Output the [x, y] coordinate of the center of the cell containing the given text.  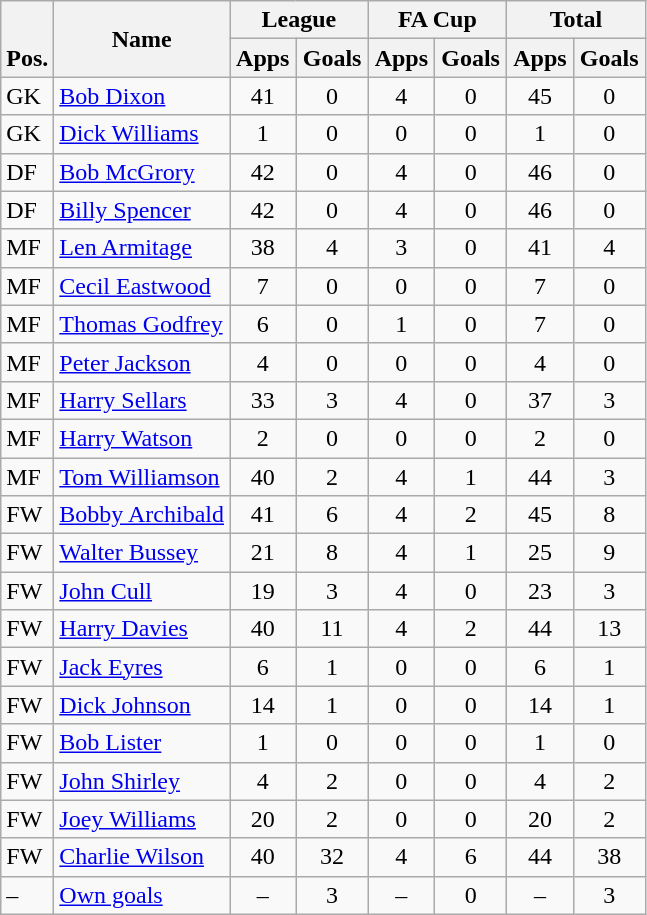
Harry Watson [142, 438]
John Shirley [142, 781]
33 [264, 400]
League [300, 20]
Own goals [142, 895]
Bobby Archibald [142, 515]
Bob Dixon [142, 96]
37 [540, 400]
Name [142, 39]
Charlie Wilson [142, 857]
11 [332, 629]
19 [264, 591]
Bob McGrory [142, 172]
Cecil Eastwood [142, 286]
Len Armitage [142, 248]
9 [609, 553]
Joey Williams [142, 819]
25 [540, 553]
John Cull [142, 591]
Dick Johnson [142, 705]
Total [576, 20]
Harry Davies [142, 629]
Peter Jackson [142, 362]
Billy Spencer [142, 210]
Tom Williamson [142, 477]
Thomas Godfrey [142, 324]
Bob Lister [142, 743]
Dick Williams [142, 134]
FA Cup [438, 20]
23 [540, 591]
Walter Bussey [142, 553]
21 [264, 553]
Harry Sellars [142, 400]
32 [332, 857]
Jack Eyres [142, 667]
Pos. [28, 39]
13 [609, 629]
